Locate the cell with the specified text and output its [X, Y] center coordinate. 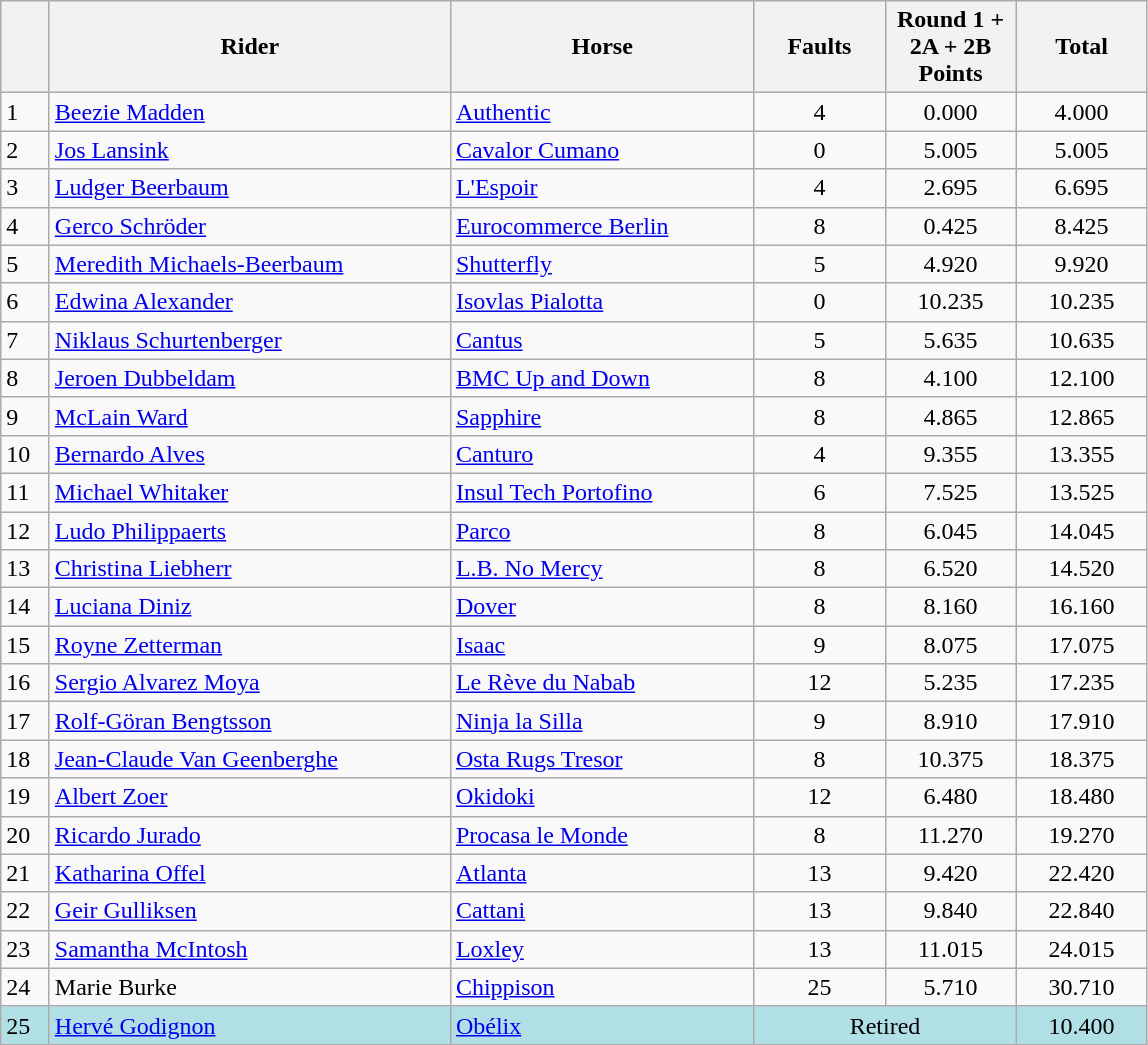
18 [26, 759]
Insul Tech Portofino [602, 492]
Ricardo Jurado [250, 835]
BMC Up and Down [602, 378]
24.015 [1082, 949]
0.425 [950, 226]
Sapphire [602, 416]
17.910 [1082, 721]
Ludo Philippaerts [250, 531]
4.865 [950, 416]
19.270 [1082, 835]
Canturo [602, 454]
Round 1 + 2A + 2B Points [950, 47]
16 [26, 683]
Authentic [602, 112]
10.375 [950, 759]
17.235 [1082, 683]
4.100 [950, 378]
15 [26, 645]
Eurocommerce Berlin [602, 226]
Atlanta [602, 873]
7 [26, 340]
4.000 [1082, 112]
11.015 [950, 949]
Osta Rugs Tresor [602, 759]
4.920 [950, 264]
14.520 [1082, 569]
Sergio Alvarez Moya [250, 683]
22.420 [1082, 873]
5.235 [950, 683]
Jeroen Dubbeldam [250, 378]
Cattani [602, 911]
Parco [602, 531]
12.100 [1082, 378]
2.695 [950, 188]
Le Rève du Nabab [602, 683]
Royne Zetterman [250, 645]
2 [26, 150]
Loxley [602, 949]
Meredith Michaels-Beerbaum [250, 264]
Ninja la Silla [602, 721]
0.000 [950, 112]
9.420 [950, 873]
Retired [885, 1025]
Michael Whitaker [250, 492]
Jean-Claude Van Geenberghe [250, 759]
Luciana Diniz [250, 607]
12.865 [1082, 416]
14 [26, 607]
Total [1082, 47]
23 [26, 949]
6.480 [950, 797]
21 [26, 873]
17.075 [1082, 645]
13.355 [1082, 454]
L'Espoir [602, 188]
6.695 [1082, 188]
Niklaus Schurtenberger [250, 340]
Procasa le Monde [602, 835]
Faults [820, 47]
Gerco Schröder [250, 226]
18.375 [1082, 759]
5.710 [950, 987]
Ludger Beerbaum [250, 188]
Okidoki [602, 797]
7.525 [950, 492]
Obélix [602, 1025]
17 [26, 721]
5.635 [950, 340]
19 [26, 797]
20 [26, 835]
Edwina Alexander [250, 302]
Hervé Godignon [250, 1025]
Geir Gulliksen [250, 911]
18.480 [1082, 797]
Bernardo Alves [250, 454]
10 [26, 454]
22.840 [1082, 911]
Dover [602, 607]
9.355 [950, 454]
Cantus [602, 340]
16.160 [1082, 607]
8.075 [950, 645]
14.045 [1082, 531]
Cavalor Cumano [602, 150]
McLain Ward [250, 416]
24 [26, 987]
Rider [250, 47]
10.400 [1082, 1025]
13.525 [1082, 492]
Rolf-Göran Bengtsson [250, 721]
Christina Liebherr [250, 569]
6.520 [950, 569]
3 [26, 188]
8.910 [950, 721]
Jos Lansink [250, 150]
9.840 [950, 911]
Isovlas Pialotta [602, 302]
Chippison [602, 987]
Horse [602, 47]
11 [26, 492]
Samantha McIntosh [250, 949]
Shutterfly [602, 264]
11.270 [950, 835]
6.045 [950, 531]
Katharina Offel [250, 873]
9.920 [1082, 264]
22 [26, 911]
Marie Burke [250, 987]
Beezie Madden [250, 112]
L.B. No Mercy [602, 569]
8.160 [950, 607]
10.635 [1082, 340]
8.425 [1082, 226]
Isaac [602, 645]
1 [26, 112]
Albert Zoer [250, 797]
30.710 [1082, 987]
